Scan for the cell matching the given text and deliver its [X, Y] coordinate at center. 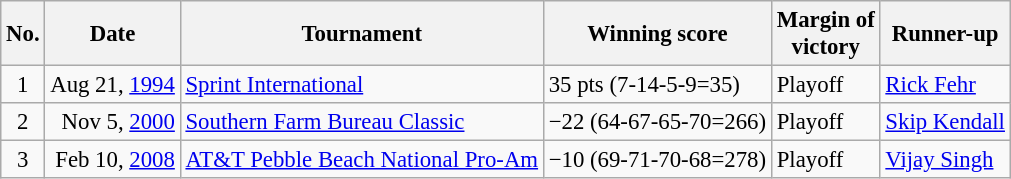
3 [23, 160]
Sprint International [362, 85]
Skip Kendall [945, 122]
Runner-up [945, 34]
−22 (64-67-65-70=266) [657, 122]
No. [23, 34]
Vijay Singh [945, 160]
Rick Fehr [945, 85]
AT&T Pebble Beach National Pro-Am [362, 160]
Southern Farm Bureau Classic [362, 122]
2 [23, 122]
Date [112, 34]
Margin ofvictory [826, 34]
Nov 5, 2000 [112, 122]
Winning score [657, 34]
Tournament [362, 34]
Aug 21, 1994 [112, 85]
−10 (69-71-70-68=278) [657, 160]
Feb 10, 2008 [112, 160]
1 [23, 85]
35 pts (7-14-5-9=35) [657, 85]
